Extract the [x, y] coordinate from the center of the cell holding the provided text.  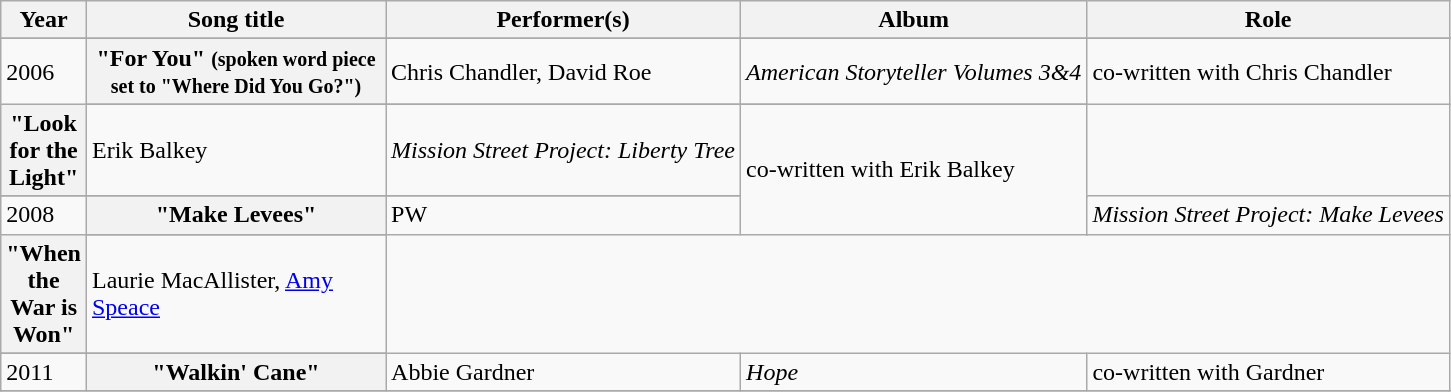
Song title [236, 20]
Hope [914, 372]
Laurie MacAllister, Amy Speace [236, 294]
"Look for the Light" [44, 150]
co-written with Chris Chandler [1268, 72]
"When the War is Won" [44, 294]
Mission Street Project: Make Levees [1268, 215]
American Storyteller Volumes 3&4 [914, 72]
2011 [44, 372]
Performer(s) [564, 20]
Abbie Gardner [564, 372]
Year [44, 20]
PW [564, 215]
Erik Balkey [236, 150]
co-written with Erik Balkey [914, 169]
Role [1268, 20]
"Walkin' Cane" [236, 372]
Mission Street Project: Liberty Tree [564, 150]
2006 [44, 72]
Album [914, 20]
co-written with Gardner [1268, 372]
"For You" (spoken word piece set to "Where Did You Go?") [236, 72]
2008 [44, 215]
Chris Chandler, David Roe [564, 72]
"Make Levees" [236, 215]
